Determine the [x, y] coordinate at the center of the cell enclosing the given text.  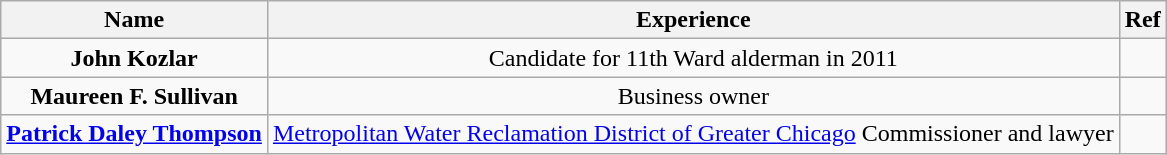
Name [134, 20]
Business owner [693, 96]
Ref [1142, 20]
Metropolitan Water Reclamation District of Greater Chicago Commissioner and lawyer [693, 134]
Experience [693, 20]
Candidate for 11th Ward alderman in 2011 [693, 58]
Maureen F. Sullivan [134, 96]
John Kozlar [134, 58]
Patrick Daley Thompson [134, 134]
